Determine the [x, y] coordinate at the center of the cell enclosing the given text.  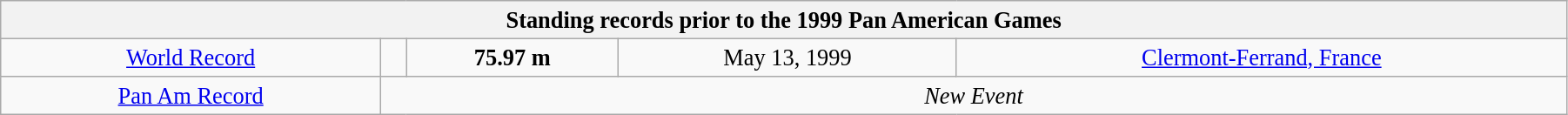
New Event [975, 95]
Clermont-Ferrand, France [1262, 57]
Standing records prior to the 1999 Pan American Games [784, 19]
Pan Am Record [191, 95]
World Record [191, 57]
May 13, 1999 [788, 57]
75.97 m [513, 57]
